Return [X, Y] of the center of cell containing provided text 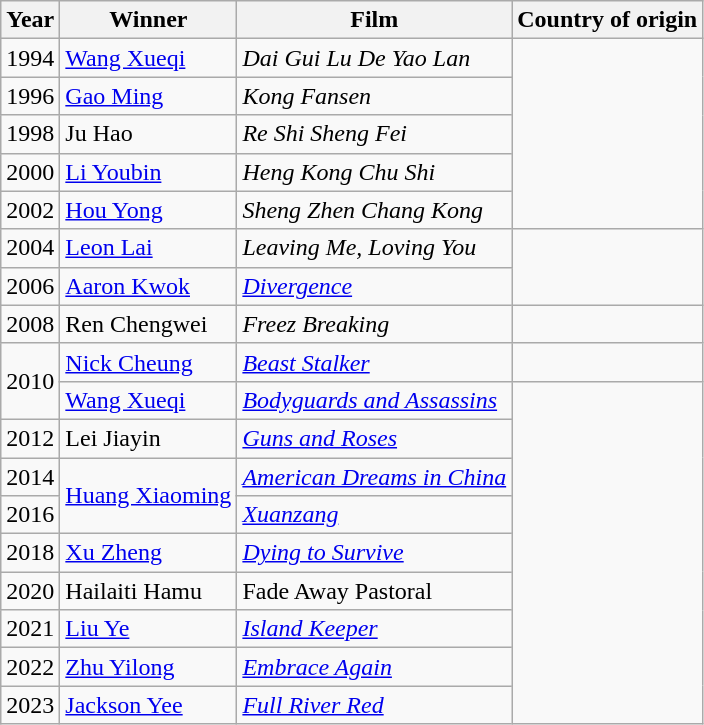
2016 [30, 515]
2004 [30, 248]
Jackson Yee [148, 705]
Xu Zheng [148, 553]
Year [30, 20]
Dai Gui Lu De Yao Lan [374, 58]
2021 [30, 629]
Leaving Me, Loving You [374, 248]
Sheng Zhen Chang Kong [374, 210]
American Dreams in China [374, 477]
Freez Breaking [374, 324]
1996 [30, 96]
Film [374, 20]
2000 [30, 172]
Hailaiti Hamu [148, 591]
2006 [30, 286]
2020 [30, 591]
Winner [148, 20]
Lei Jiayin [148, 438]
Dying to Survive [374, 553]
Gao Ming [148, 96]
Bodyguards and Assassins [374, 400]
Xuanzang [374, 515]
2023 [30, 705]
2010 [30, 381]
2008 [30, 324]
Nick Cheung [148, 362]
2022 [30, 667]
Leon Lai [148, 248]
Guns and Roses [374, 438]
Aaron Kwok [148, 286]
Ju Hao [148, 134]
Kong Fansen [374, 96]
Country of origin [608, 20]
Zhu Yilong [148, 667]
2012 [30, 438]
Island Keeper [374, 629]
Heng Kong Chu Shi [374, 172]
Embrace Again [374, 667]
Beast Stalker [374, 362]
Huang Xiaoming [148, 496]
Full River Red [374, 705]
2002 [30, 210]
1994 [30, 58]
2014 [30, 477]
Liu Ye [148, 629]
Hou Yong [148, 210]
Divergence [374, 286]
Ren Chengwei [148, 324]
2018 [30, 553]
Li Youbin [148, 172]
Re Shi Sheng Fei [374, 134]
1998 [30, 134]
Fade Away Pastoral [374, 591]
